Return the [x, y] coordinate for the center point of the cell that contains the specified text.  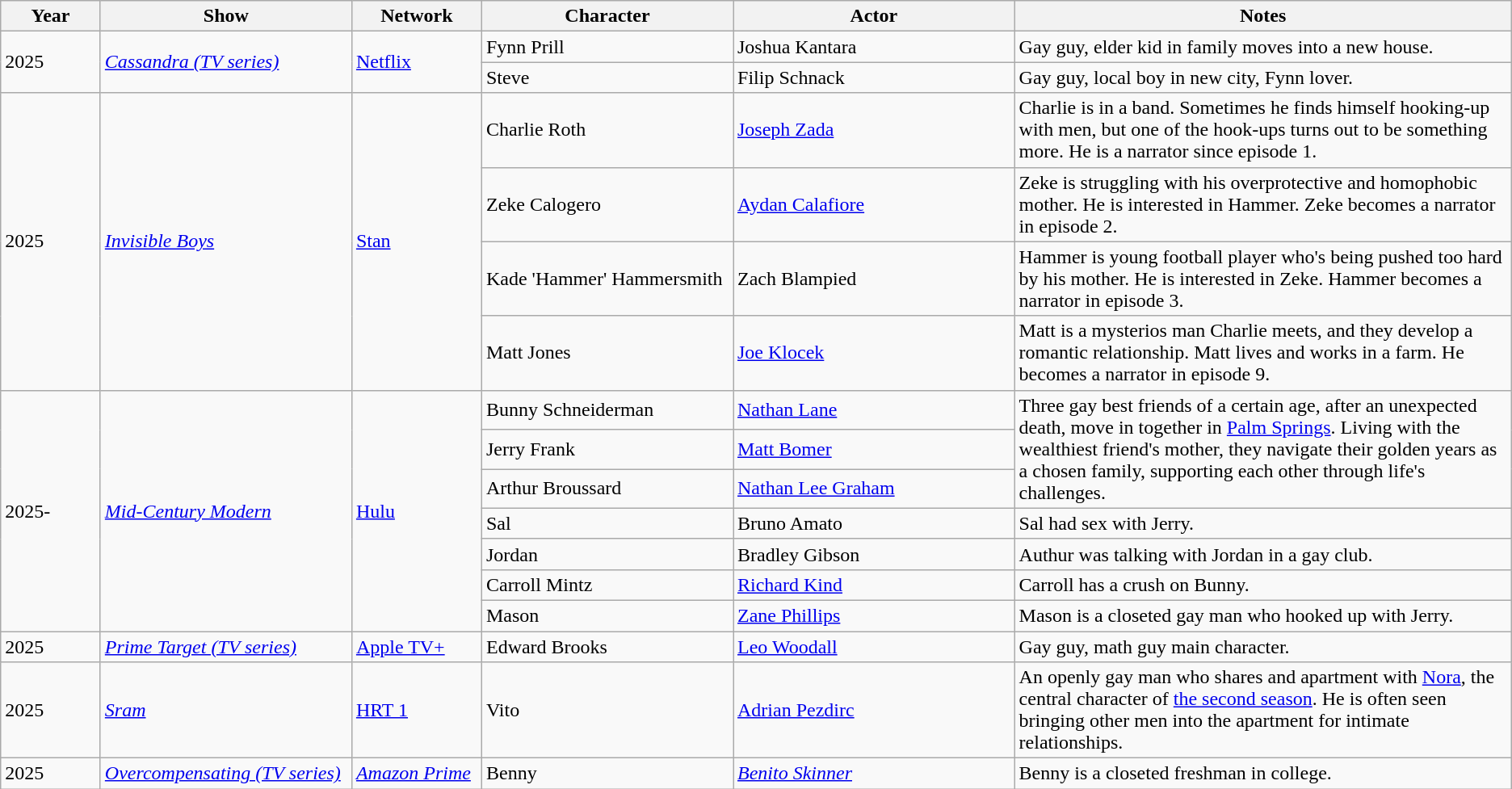
Richard Kind [874, 585]
Benito Skinner [874, 774]
Network [417, 16]
Sal [607, 523]
Edward Brooks [607, 647]
Netflix [417, 62]
Prime Target (TV series) [226, 647]
Nathan Lane [874, 410]
Zane Phillips [874, 615]
Nathan Lee Graham [874, 489]
Sram [226, 711]
Joseph Zada [874, 130]
Show [226, 16]
Leo Woodall [874, 647]
Gay guy, local boy in new city, Fynn lover. [1263, 78]
Mason is a closeted gay man who hooked up with Jerry. [1263, 615]
Filip Schnack [874, 78]
Adrian Pezdirc [874, 711]
Matt Bomer [874, 449]
Carroll Mintz [607, 585]
Overcompensating (TV series) [226, 774]
Aydan Calafiore [874, 204]
Zeke Calogero [607, 204]
Steve [607, 78]
Notes [1263, 16]
Year [51, 16]
Matt is a mysterios man Charlie meets, and they develop a romantic relationship. Matt lives and works in a farm. He becomes a narrator in episode 9. [1263, 353]
Zeke is struggling with his overprotective and homophobic mother. He is interested in Hammer. Zeke becomes a narrator in episode 2. [1263, 204]
2025- [51, 510]
Bruno Amato [874, 523]
Bunny Schneiderman [607, 410]
Jordan [607, 554]
Character [607, 16]
Gay guy, elder kid in family moves into a new house. [1263, 47]
Authur was talking with Jordan in a gay club. [1263, 554]
Carroll has a crush on Bunny. [1263, 585]
Joshua Kantara [874, 47]
Hulu [417, 510]
Matt Jones [607, 353]
Charlie Roth [607, 130]
Hammer is young football player who's being pushed too hard by his mother. He is interested in Zeke. Hammer becomes a narrator in episode 3. [1263, 279]
Mid-Century Modern [226, 510]
Amazon Prime [417, 774]
Arthur Broussard [607, 489]
Zach Blampied [874, 279]
Bradley Gibson [874, 554]
Gay guy, math guy main character. [1263, 647]
Vito [607, 711]
HRT 1 [417, 711]
Jerry Frank [607, 449]
Actor [874, 16]
Stan [417, 241]
Invisible Boys [226, 241]
Mason [607, 615]
Kade 'Hammer' Hammersmith [607, 279]
Joe Klocek [874, 353]
Cassandra (TV series) [226, 62]
Benny [607, 774]
Apple TV+ [417, 647]
Fynn Prill [607, 47]
Benny is a closeted freshman in college. [1263, 774]
Sal had sex with Jerry. [1263, 523]
